From the cell containing the given text, extract its center point as [X, Y] coordinate. 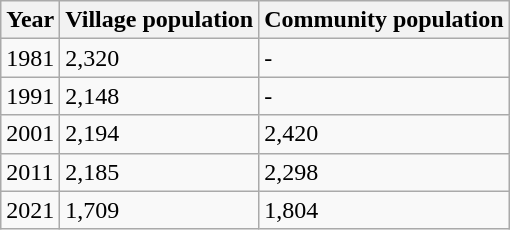
1981 [30, 58]
2021 [30, 210]
Year [30, 20]
2001 [30, 134]
1,709 [160, 210]
2,148 [160, 96]
2,185 [160, 172]
1991 [30, 96]
2,420 [384, 134]
2,298 [384, 172]
2011 [30, 172]
2,320 [160, 58]
Community population [384, 20]
Village population [160, 20]
2,194 [160, 134]
1,804 [384, 210]
